Search for the cell housing the specified text and yield its (X, Y) center coordinate. 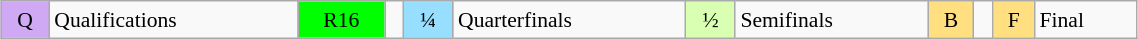
¼ (428, 20)
Quarterfinals (570, 20)
B (951, 20)
Final (1086, 20)
R16 (342, 20)
Q (25, 20)
F (1014, 20)
½ (710, 20)
Semifinals (831, 20)
Qualifications (174, 20)
